Extract the (X, Y) coordinate from the center of the cell holding the provided text.  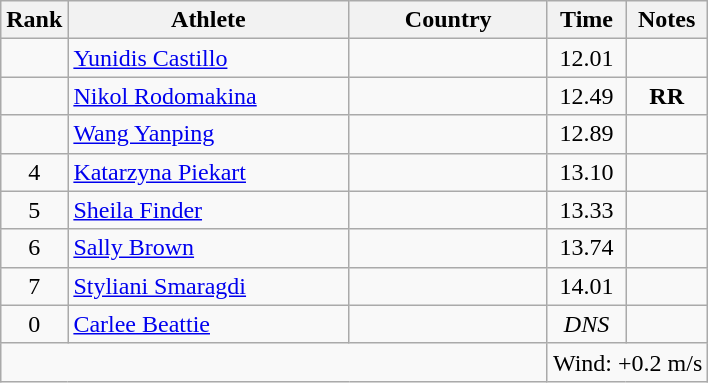
4 (34, 172)
14.01 (586, 286)
12.89 (586, 134)
Katarzyna Piekart (208, 172)
Sheila Finder (208, 210)
Athlete (208, 20)
Wind: +0.2 m/s (627, 362)
5 (34, 210)
Rank (34, 20)
6 (34, 248)
7 (34, 286)
12.01 (586, 58)
Nikol Rodomakina (208, 96)
RR (667, 96)
Carlee Beattie (208, 324)
Time (586, 20)
13.74 (586, 248)
0 (34, 324)
DNS (586, 324)
13.33 (586, 210)
12.49 (586, 96)
Yunidis Castillo (208, 58)
Country (448, 20)
Notes (667, 20)
13.10 (586, 172)
Styliani Smaragdi (208, 286)
Wang Yanping (208, 134)
Sally Brown (208, 248)
